Scan for the cell matching the given text and deliver its [x, y] coordinate at center. 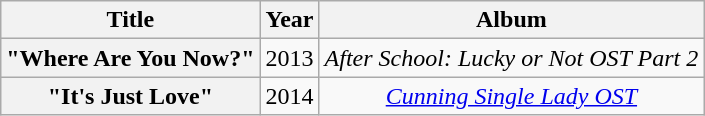
Year [290, 20]
Album [512, 20]
"Where Are You Now?" [130, 58]
"It's Just Love" [130, 96]
2014 [290, 96]
Title [130, 20]
Cunning Single Lady OST [512, 96]
After School: Lucky or Not OST Part 2 [512, 58]
2013 [290, 58]
